Find where the given text appears and provide that cell's center as [x, y] coordinate. 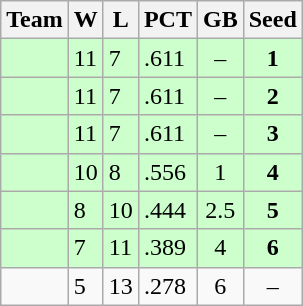
.444 [168, 210]
3 [272, 134]
2 [272, 96]
PCT [168, 20]
.389 [168, 248]
L [120, 20]
.278 [168, 286]
GB [220, 20]
13 [120, 286]
W [86, 20]
2.5 [220, 210]
.556 [168, 172]
Team [35, 20]
Seed [272, 20]
